From the cell containing the given text, extract its center point as (X, Y) coordinate. 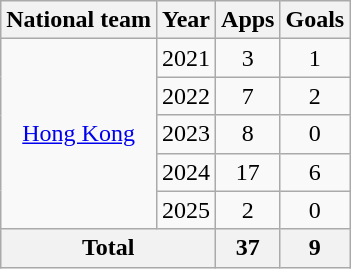
2024 (186, 172)
7 (248, 96)
2021 (186, 58)
Apps (248, 20)
Goals (315, 20)
37 (248, 248)
Total (108, 248)
2025 (186, 210)
Year (186, 20)
6 (315, 172)
2023 (186, 134)
Hong Kong (79, 134)
National team (79, 20)
1 (315, 58)
2022 (186, 96)
3 (248, 58)
9 (315, 248)
17 (248, 172)
8 (248, 134)
